Pinpoint the cell where the given text exists, returning its (X, Y) midpoint coordinate. 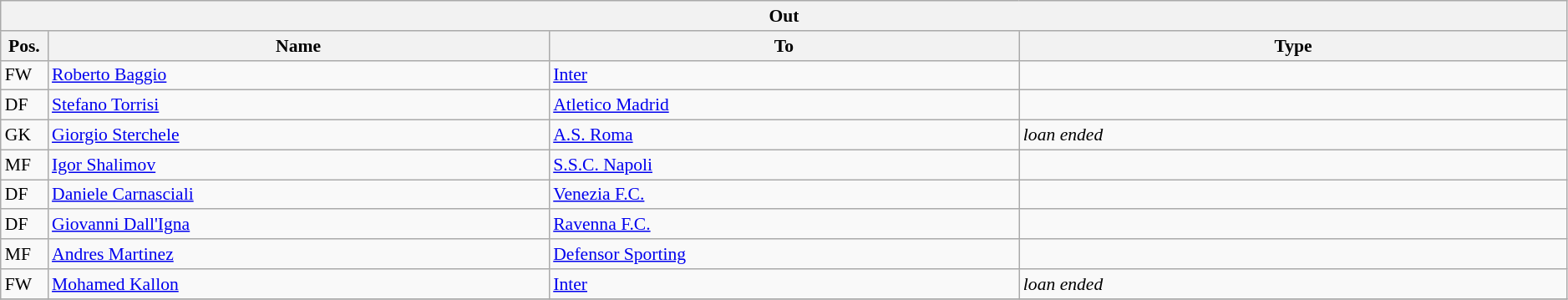
Andres Martinez (298, 254)
Giorgio Sterchele (298, 135)
GK (24, 135)
Out (784, 16)
Type (1293, 46)
Ravenna F.C. (784, 225)
Daniele Carnasciali (298, 195)
Mohamed Kallon (298, 284)
Igor Shalimov (298, 165)
Stefano Torrisi (298, 105)
Defensor Sporting (784, 254)
A.S. Roma (784, 135)
Name (298, 46)
Atletico Madrid (784, 105)
Giovanni Dall'Igna (298, 225)
S.S.C. Napoli (784, 165)
To (784, 46)
Pos. (24, 46)
Venezia F.C. (784, 195)
Roberto Baggio (298, 75)
